Search for the cell housing the specified text and yield its [x, y] center coordinate. 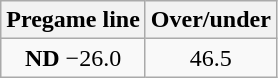
ND −26.0 [74, 58]
Over/under [210, 20]
Pregame line [74, 20]
46.5 [210, 58]
